Return the (x, y) coordinate for the center point of the cell that contains the specified text.  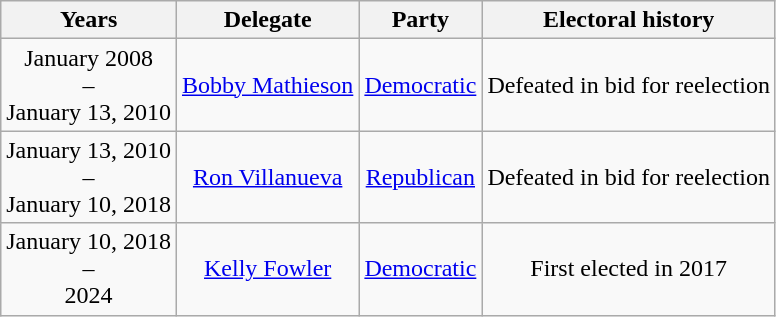
Party (420, 20)
Kelly Fowler (267, 269)
First elected in 2017 (629, 269)
January 10, 2018–2024 (89, 269)
Ron Villanueva (267, 177)
Years (89, 20)
Bobby Mathieson (267, 85)
Delegate (267, 20)
Republican (420, 177)
January 2008–January 13, 2010 (89, 85)
January 13, 2010–January 10, 2018 (89, 177)
Electoral history (629, 20)
